From the cell containing the given text, extract its center point as (X, Y) coordinate. 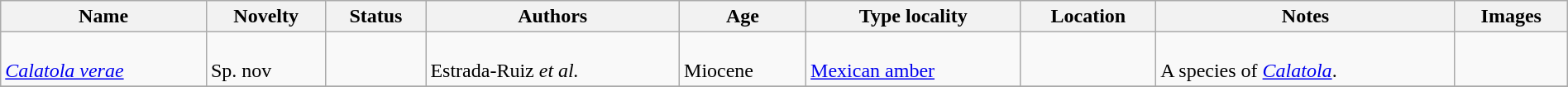
Estrada-Ruiz et al. (552, 60)
Calatola verae (104, 60)
Images (1511, 17)
Name (104, 17)
Authors (552, 17)
Notes (1305, 17)
Novelty (266, 17)
Mexican amber (913, 60)
A species of Calatola. (1305, 60)
Age (743, 17)
Sp. nov (266, 60)
Location (1088, 17)
Type locality (913, 17)
Miocene (743, 60)
Status (375, 17)
